Find where the given text appears and provide that cell's center as (X, Y) coordinate. 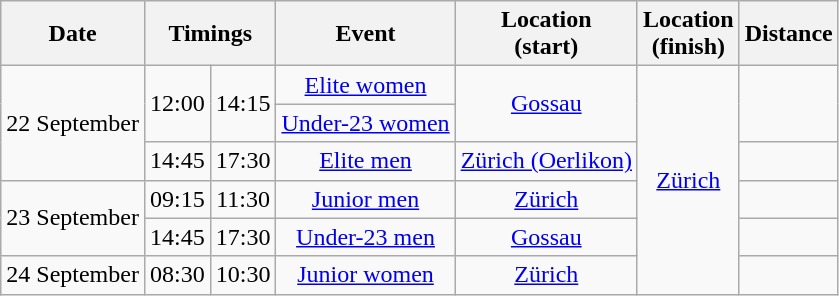
Junior women (366, 275)
Event (366, 34)
11:30 (243, 199)
Zürich (Oerlikon) (546, 161)
Junior men (366, 199)
Under-23 women (366, 123)
14:15 (243, 104)
23 September (73, 218)
10:30 (243, 275)
Location(start) (546, 34)
Distance (788, 34)
Elite women (366, 85)
22 September (73, 123)
09:15 (177, 199)
08:30 (177, 275)
12:00 (177, 104)
Under-23 men (366, 237)
24 September (73, 275)
Location(finish) (688, 34)
Date (73, 34)
Timings (210, 34)
Elite men (366, 161)
